Return the (x, y) coordinate for the center point of the cell that contains the specified text.  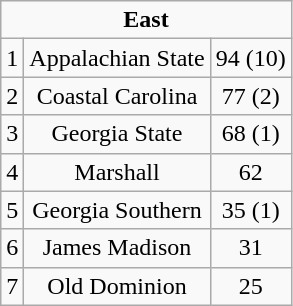
James Madison (117, 248)
35 (1) (250, 210)
Coastal Carolina (117, 96)
3 (12, 134)
68 (1) (250, 134)
East (146, 20)
6 (12, 248)
25 (250, 286)
1 (12, 58)
Georgia State (117, 134)
Old Dominion (117, 286)
2 (12, 96)
5 (12, 210)
94 (10) (250, 58)
Appalachian State (117, 58)
31 (250, 248)
Georgia Southern (117, 210)
Marshall (117, 172)
62 (250, 172)
7 (12, 286)
4 (12, 172)
77 (2) (250, 96)
